Find where the given text appears and provide that cell's center as (X, Y) coordinate. 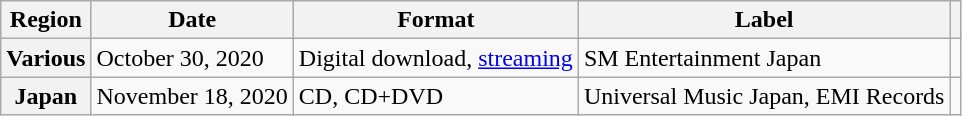
Region (46, 20)
November 18, 2020 (192, 96)
Date (192, 20)
October 30, 2020 (192, 58)
Digital download, streaming (436, 58)
Label (764, 20)
Japan (46, 96)
Various (46, 58)
Format (436, 20)
CD, CD+DVD (436, 96)
SM Entertainment Japan (764, 58)
Universal Music Japan, EMI Records (764, 96)
